From the cell containing the given text, extract its center point as (X, Y) coordinate. 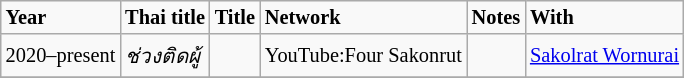
Notes (496, 17)
Network (364, 17)
Sakolrat Wornurai (604, 56)
Thai title (165, 17)
Title (235, 17)
ช่วงติดผู้ (165, 56)
YouTube:Four Sakonrut (364, 56)
2020–present (61, 56)
With (604, 17)
Year (61, 17)
